Scan for the cell matching the given text and deliver its (X, Y) coordinate at center. 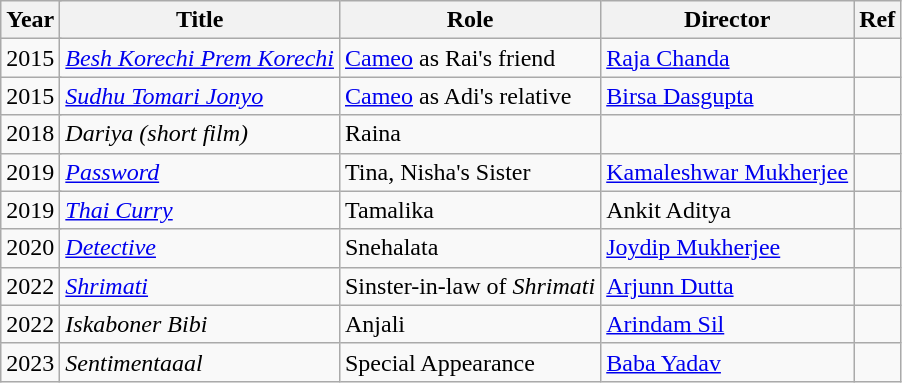
Raja Chanda (728, 58)
Birsa Dasgupta (728, 96)
Cameo as Rai's friend (470, 58)
Dariya (short film) (200, 134)
Kamaleshwar Mukherjee (728, 172)
Raina (470, 134)
Password (200, 172)
2020 (30, 248)
Arjunn Dutta (728, 286)
2018 (30, 134)
Cameo as Adi's relative (470, 96)
Baba Yadav (728, 362)
Iskaboner Bibi (200, 324)
Tina, Nisha's Sister (470, 172)
Sudhu Tomari Jonyo (200, 96)
Special Appearance (470, 362)
Shrimati (200, 286)
Snehalata (470, 248)
Sinster-in-law of Shrimati (470, 286)
Detective (200, 248)
Sentimentaaal (200, 362)
Director (728, 20)
Anjali (470, 324)
Ankit Aditya (728, 210)
Arindam Sil (728, 324)
Role (470, 20)
2023 (30, 362)
Title (200, 20)
Thai Curry (200, 210)
Besh Korechi Prem Korechi (200, 58)
Ref (878, 20)
Joydip Mukherjee (728, 248)
Tamalika (470, 210)
Year (30, 20)
